Extract the (x, y) coordinate from the center of the cell holding the provided text.  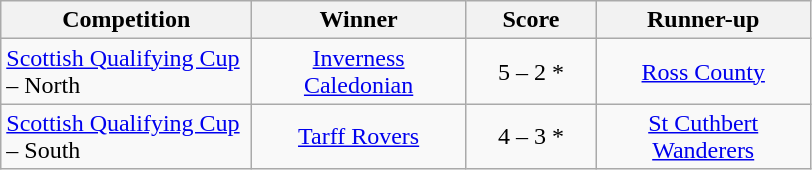
Score (530, 20)
Competition (126, 20)
Scottish Qualifying Cup – South (126, 136)
5 – 2 * (530, 72)
Ross County (703, 72)
Scottish Qualifying Cup – North (126, 72)
Inverness Caledonian (359, 72)
St Cuthbert Wanderers (703, 136)
4 – 3 * (530, 136)
Tarff Rovers (359, 136)
Runner-up (703, 20)
Winner (359, 20)
